Scan for the cell matching the given text and deliver its (x, y) coordinate at center. 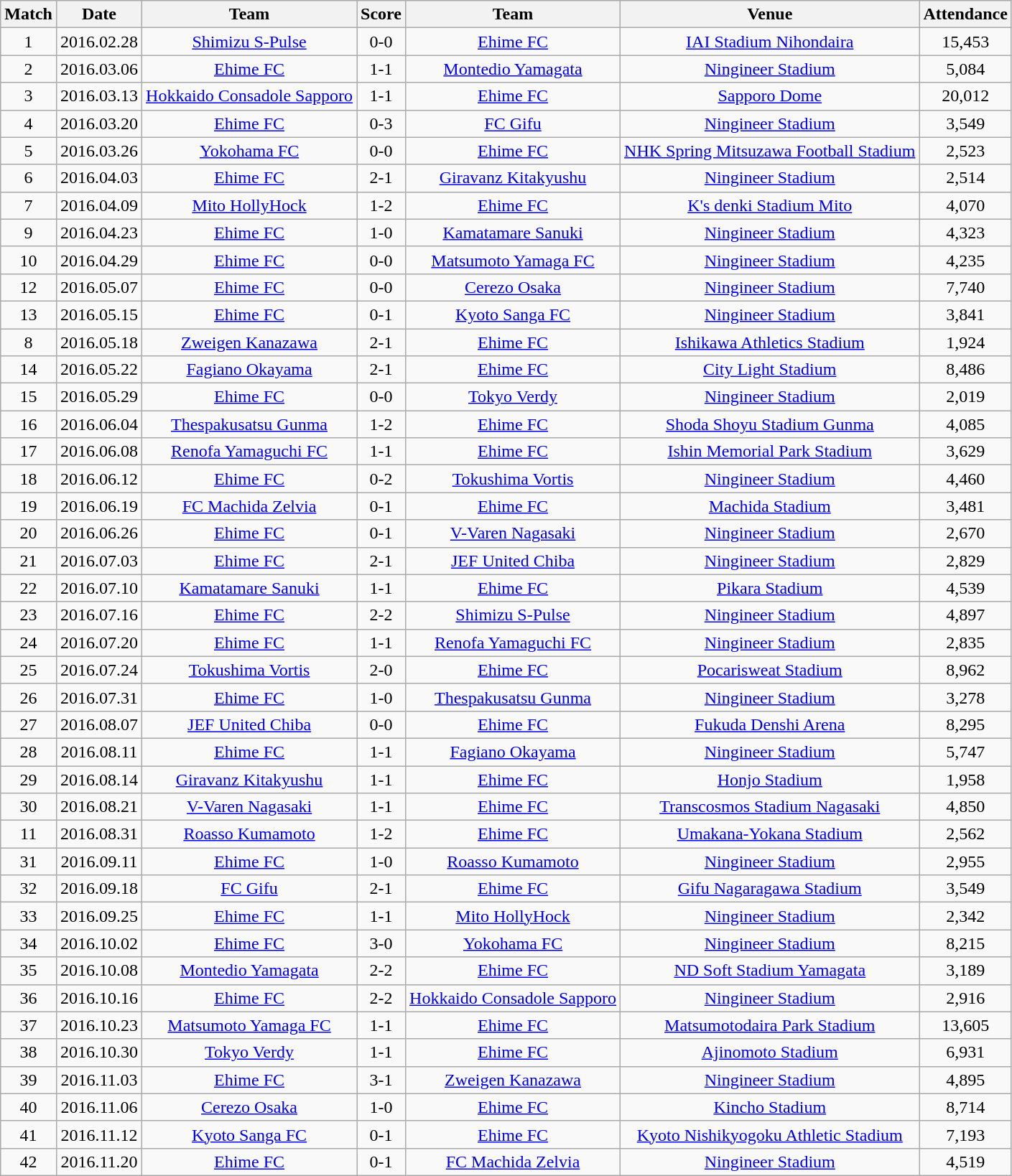
2016.04.29 (99, 260)
4,895 (965, 1080)
2016.05.18 (99, 342)
2016.03.20 (99, 123)
5,747 (965, 752)
26 (29, 697)
2016.03.13 (99, 96)
3-1 (381, 1080)
15 (29, 397)
4,235 (965, 260)
Ajinomoto Stadium (770, 1053)
8,714 (965, 1107)
2016.07.20 (99, 643)
30 (29, 807)
15,453 (965, 42)
2,562 (965, 834)
22 (29, 588)
19 (29, 506)
39 (29, 1080)
Attendance (965, 14)
34 (29, 943)
Ishin Memorial Park Stadium (770, 452)
7 (29, 205)
21 (29, 561)
NHK Spring Mitsuzawa Football Stadium (770, 151)
17 (29, 452)
2016.07.03 (99, 561)
2016.09.25 (99, 916)
14 (29, 370)
2,019 (965, 397)
0-2 (381, 479)
4,897 (965, 615)
8,486 (965, 370)
20 (29, 533)
4,519 (965, 1162)
11 (29, 834)
31 (29, 862)
2016.06.19 (99, 506)
32 (29, 889)
2016.11.06 (99, 1107)
2-0 (381, 670)
2016.08.31 (99, 834)
2016.11.20 (99, 1162)
IAI Stadium Nihondaira (770, 42)
1,958 (965, 779)
2016.08.21 (99, 807)
2016.05.15 (99, 314)
28 (29, 752)
7,193 (965, 1134)
2016.03.26 (99, 151)
2016.06.04 (99, 424)
K's denki Stadium Mito (770, 205)
41 (29, 1134)
20,012 (965, 96)
2016.06.12 (99, 479)
2016.10.30 (99, 1053)
2,835 (965, 643)
0-3 (381, 123)
4,460 (965, 479)
Matsumotodaira Park Stadium (770, 1025)
4 (29, 123)
3,629 (965, 452)
4,539 (965, 588)
Shoda Shoyu Stadium Gunma (770, 424)
2016.04.09 (99, 205)
2,916 (965, 998)
6 (29, 178)
3-0 (381, 943)
2016.07.16 (99, 615)
2016.06.08 (99, 452)
12 (29, 287)
29 (29, 779)
25 (29, 670)
13,605 (965, 1025)
Sapporo Dome (770, 96)
2016.09.18 (99, 889)
Pocarisweat Stadium (770, 670)
2016.10.02 (99, 943)
Pikara Stadium (770, 588)
City Light Stadium (770, 370)
4,850 (965, 807)
10 (29, 260)
1 (29, 42)
2016.02.28 (99, 42)
4,070 (965, 205)
2016.11.12 (99, 1134)
13 (29, 314)
Score (381, 14)
42 (29, 1162)
2016.08.07 (99, 724)
23 (29, 615)
37 (29, 1025)
38 (29, 1053)
3,189 (965, 971)
2016.04.03 (99, 178)
Venue (770, 14)
33 (29, 916)
27 (29, 724)
2,523 (965, 151)
Umakana-Yokana Stadium (770, 834)
2016.08.11 (99, 752)
36 (29, 998)
Match (29, 14)
2016.07.24 (99, 670)
7,740 (965, 287)
9 (29, 233)
2016.06.26 (99, 533)
8 (29, 342)
2,829 (965, 561)
2016.04.23 (99, 233)
35 (29, 971)
5,084 (965, 69)
2016.07.10 (99, 588)
Ishikawa Athletics Stadium (770, 342)
4,085 (965, 424)
8,295 (965, 724)
2016.08.14 (99, 779)
Fukuda Denshi Arena (770, 724)
Honjo Stadium (770, 779)
2016.10.08 (99, 971)
2016.07.31 (99, 697)
40 (29, 1107)
Gifu Nagaragawa Stadium (770, 889)
16 (29, 424)
2016.09.11 (99, 862)
8,215 (965, 943)
2,342 (965, 916)
2016.10.23 (99, 1025)
ND Soft Stadium Yamagata (770, 971)
2,670 (965, 533)
3 (29, 96)
2016.10.16 (99, 998)
2016.11.03 (99, 1080)
Transcosmos Stadium Nagasaki (770, 807)
Machida Stadium (770, 506)
2016.05.22 (99, 370)
18 (29, 479)
24 (29, 643)
4,323 (965, 233)
5 (29, 151)
2016.05.29 (99, 397)
Date (99, 14)
3,278 (965, 697)
2016.05.07 (99, 287)
8,962 (965, 670)
2 (29, 69)
Kyoto Nishikyogoku Athletic Stadium (770, 1134)
2016.03.06 (99, 69)
2,955 (965, 862)
1,924 (965, 342)
6,931 (965, 1053)
3,841 (965, 314)
2,514 (965, 178)
3,481 (965, 506)
Kincho Stadium (770, 1107)
